Identify which cell holds the provided text, then report its [x, y] central coordinate. 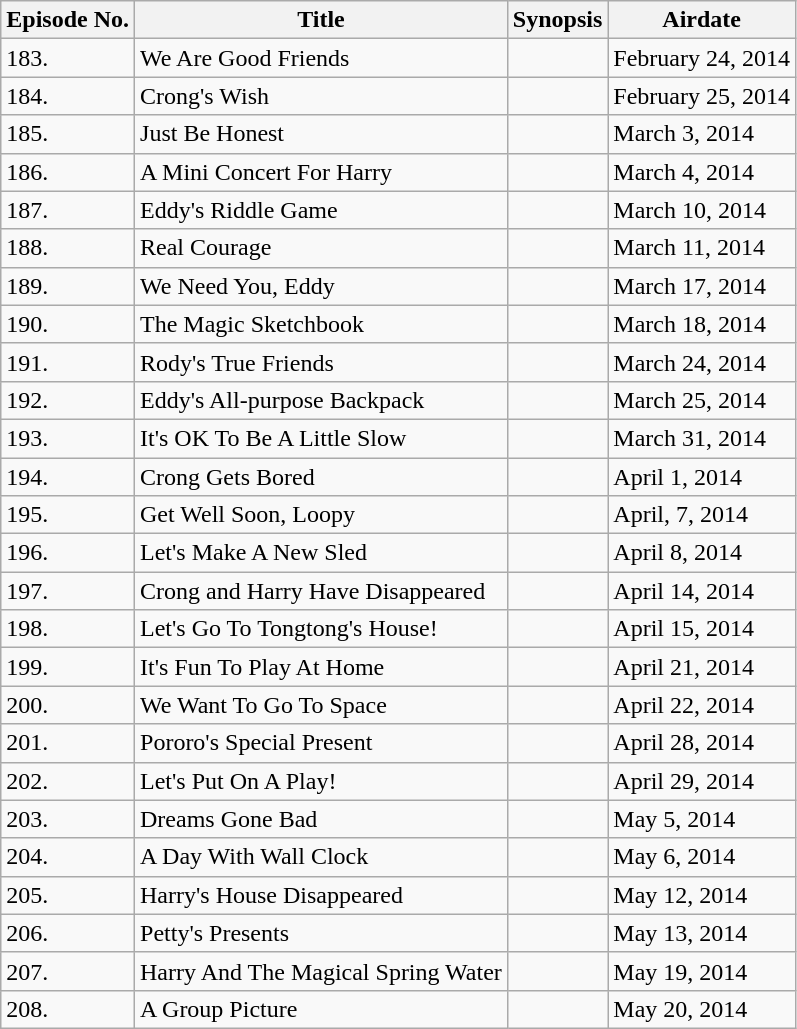
196. [68, 553]
April 21, 2014 [702, 667]
March 31, 2014 [702, 438]
Crong Gets Bored [322, 477]
203. [68, 819]
March 17, 2014 [702, 286]
May 6, 2014 [702, 857]
February 25, 2014 [702, 96]
202. [68, 781]
April 15, 2014 [702, 629]
197. [68, 591]
A Day With Wall Clock [322, 857]
May 13, 2014 [702, 933]
Real Courage [322, 248]
It's OK To Be A Little Slow [322, 438]
205. [68, 895]
188. [68, 248]
Title [322, 20]
March 4, 2014 [702, 172]
April 14, 2014 [702, 591]
May 19, 2014 [702, 971]
The Magic Sketchbook [322, 324]
February 24, 2014 [702, 58]
Episode No. [68, 20]
187. [68, 210]
We Want To Go To Space [322, 705]
Let's Make A New Sled [322, 553]
Get Well Soon, Loopy [322, 515]
March 11, 2014 [702, 248]
Rody's True Friends [322, 362]
We Need You, Eddy [322, 286]
We Are Good Friends [322, 58]
192. [68, 400]
Just Be Honest [322, 134]
April 29, 2014 [702, 781]
183. [68, 58]
199. [68, 667]
194. [68, 477]
Crong and Harry Have Disappeared [322, 591]
193. [68, 438]
Eddy's Riddle Game [322, 210]
April 28, 2014 [702, 743]
May 12, 2014 [702, 895]
Dreams Gone Bad [322, 819]
207. [68, 971]
Harry's House Disappeared [322, 895]
April 1, 2014 [702, 477]
March 18, 2014 [702, 324]
191. [68, 362]
195. [68, 515]
March 10, 2014 [702, 210]
Harry And The Magical Spring Water [322, 971]
Crong's Wish [322, 96]
200. [68, 705]
186. [68, 172]
A Mini Concert For Harry [322, 172]
Petty's Presents [322, 933]
204. [68, 857]
Let's Put On A Play! [322, 781]
April 8, 2014 [702, 553]
189. [68, 286]
A Group Picture [322, 1009]
201. [68, 743]
Synopsis [557, 20]
Pororo's Special Present [322, 743]
April 22, 2014 [702, 705]
185. [68, 134]
It's Fun To Play At Home [322, 667]
206. [68, 933]
March 24, 2014 [702, 362]
May 5, 2014 [702, 819]
Airdate [702, 20]
May 20, 2014 [702, 1009]
March 25, 2014 [702, 400]
Eddy's All-purpose Backpack [322, 400]
190. [68, 324]
March 3, 2014 [702, 134]
April, 7, 2014 [702, 515]
184. [68, 96]
198. [68, 629]
Let's Go To Tongtong's House! [322, 629]
208. [68, 1009]
